Output the (x, y) coordinate of the center of the cell containing the given text.  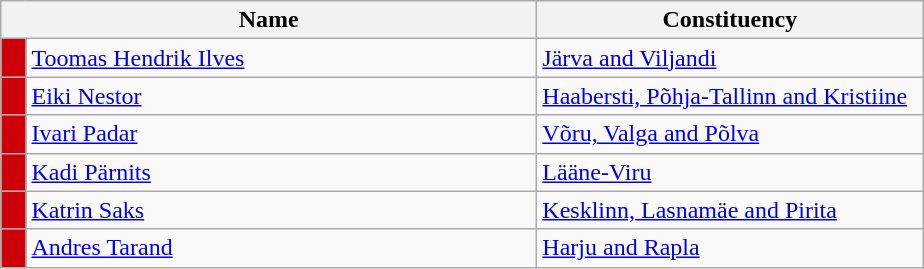
Võru, Valga and Põlva (730, 134)
Ivari Padar (282, 134)
Kadi Pärnits (282, 172)
Eiki Nestor (282, 96)
Harju and Rapla (730, 248)
Andres Tarand (282, 248)
Name (269, 20)
Toomas Hendrik Ilves (282, 58)
Katrin Saks (282, 210)
Lääne-Viru (730, 172)
Kesklinn, Lasnamäe and Pirita (730, 210)
Constituency (730, 20)
Järva and Viljandi (730, 58)
Haabersti, Põhja-Tallinn and Kristiine (730, 96)
